Identify which cell holds the provided text, then report its [x, y] central coordinate. 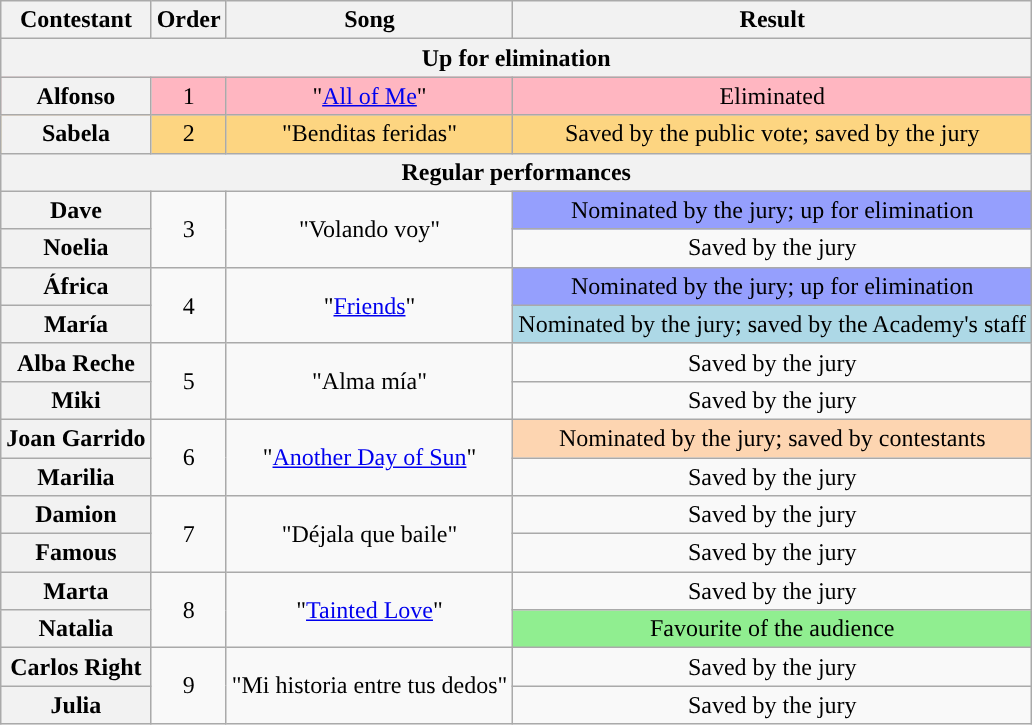
Miki [76, 400]
Up for elimination [516, 58]
Nominated by the jury; saved by contestants [772, 438]
Famous [76, 553]
5 [188, 381]
Damion [76, 515]
África [76, 286]
Contestant [76, 20]
Eliminated [772, 96]
"Another Day of Sun" [370, 457]
Marilia [76, 477]
Regular performances [516, 172]
Carlos Right [76, 667]
Joan Garrido [76, 438]
"Mi historia entre tus dedos" [370, 686]
6 [188, 457]
7 [188, 534]
"Tainted Love" [370, 610]
8 [188, 610]
2 [188, 134]
Sabela [76, 134]
Favourite of the audience [772, 629]
Alfonso [76, 96]
4 [188, 305]
"Volando voy" [370, 229]
Nominated by the jury; saved by the Academy's staff [772, 324]
9 [188, 686]
Alba Reche [76, 362]
Noelia [76, 248]
"Friends" [370, 305]
Order [188, 20]
3 [188, 229]
Song [370, 20]
Marta [76, 591]
Saved by the public vote; saved by the jury [772, 134]
Dave [76, 210]
"Benditas feridas" [370, 134]
"Déjala que baile" [370, 534]
"All of Me" [370, 96]
María [76, 324]
Julia [76, 705]
Natalia [76, 629]
Result [772, 20]
1 [188, 96]
"Alma mía" [370, 381]
